Identify which cell holds the provided text, then report its [X, Y] central coordinate. 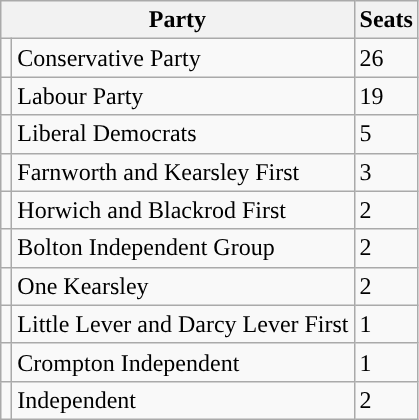
Labour Party [183, 96]
Little Lever and Darcy Lever First [183, 324]
26 [386, 58]
3 [386, 172]
One Kearsley [183, 286]
Horwich and Blackrod First [183, 210]
19 [386, 96]
5 [386, 134]
Crompton Independent [183, 362]
Liberal Democrats [183, 134]
Independent [183, 400]
Party [178, 20]
Conservative Party [183, 58]
Bolton Independent Group [183, 248]
Seats [386, 20]
Farnworth and Kearsley First [183, 172]
